Return (X, Y) of the center of cell containing provided text 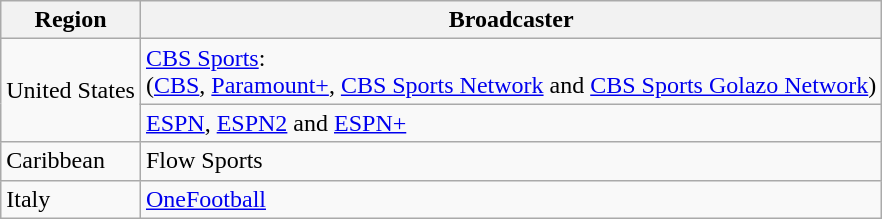
Flow Sports (510, 161)
CBS Sports:(CBS, Paramount+, CBS Sports Network and CBS Sports Golazo Network) (510, 72)
ESPN, ESPN2 and ESPN+ (510, 123)
Caribbean (71, 161)
OneFootball (510, 199)
Broadcaster (510, 20)
United States (71, 90)
Italy (71, 199)
Region (71, 20)
